Pinpoint the cell where the given text exists, returning its (X, Y) midpoint coordinate. 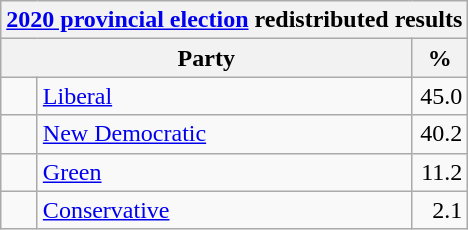
New Democratic (224, 134)
Conservative (224, 210)
45.0 (440, 96)
11.2 (440, 172)
Liberal (224, 96)
% (440, 58)
2.1 (440, 210)
Party (206, 58)
Green (224, 172)
40.2 (440, 134)
2020 provincial election redistributed results (234, 20)
